Search for the cell housing the specified text and yield its (x, y) center coordinate. 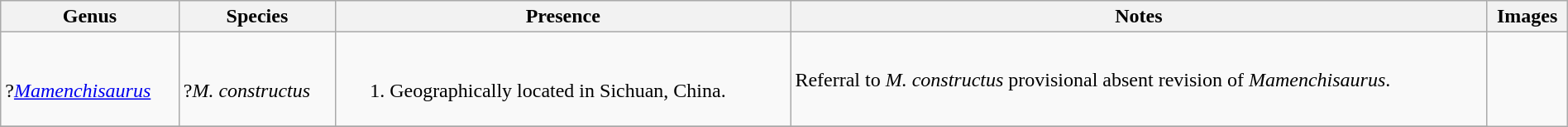
Images (1527, 17)
Referral to M. constructus provisional absent revision of Mamenchisaurus. (1139, 80)
?Mamenchisaurus (89, 80)
Genus (89, 17)
Species (256, 17)
Notes (1139, 17)
Presence (563, 17)
?M. constructus (256, 80)
Geographically located in Sichuan, China. (563, 80)
